Identify which cell holds the provided text, then report its [x, y] central coordinate. 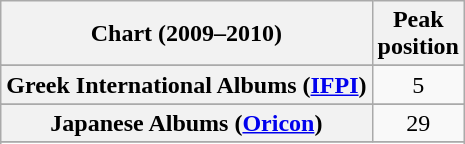
Chart (2009–2010) [186, 34]
Peakposition [418, 34]
Greek International Albums (IFPI) [186, 85]
29 [418, 123]
Japanese Albums (Oricon) [186, 123]
5 [418, 85]
